Determine the (X, Y) coordinate at the center of the cell enclosing the given text.  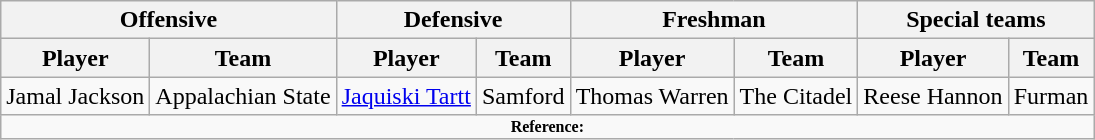
Samford (523, 96)
The Citadel (796, 96)
Furman (1051, 96)
Jaquiski Tartt (406, 96)
Reference: (548, 127)
Freshman (714, 20)
Reese Hannon (933, 96)
Special teams (976, 20)
Appalachian State (243, 96)
Defensive (453, 20)
Offensive (168, 20)
Jamal Jackson (76, 96)
Thomas Warren (652, 96)
